Output the (X, Y) coordinate of the center of the cell containing the given text.  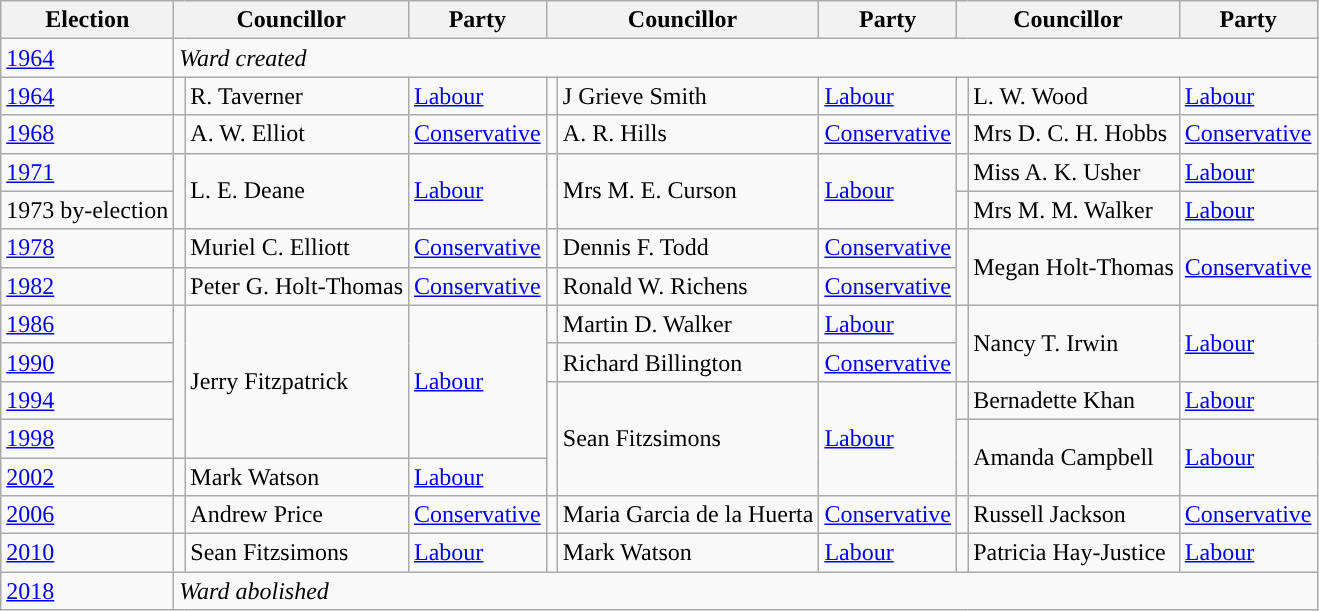
L. E. Deane (297, 191)
2006 (88, 515)
Amanda Campbell (1074, 457)
Martin D. Walker (688, 324)
Ronald W. Richens (688, 286)
Dennis F. Todd (688, 248)
Mrs M. E. Curson (688, 191)
1978 (88, 248)
2010 (88, 553)
Megan Holt-Thomas (1074, 267)
L. W. Wood (1074, 96)
Ward created (746, 58)
Miss A. K. Usher (1074, 172)
Richard Billington (688, 362)
1982 (88, 286)
1968 (88, 134)
Ward abolished (746, 591)
2018 (88, 591)
Mrs D. C. H. Hobbs (1074, 134)
Peter G. Holt-Thomas (297, 286)
2002 (88, 477)
1998 (88, 438)
Bernadette Khan (1074, 400)
Mrs M. M. Walker (1074, 210)
Patricia Hay-Justice (1074, 553)
Maria Garcia de la Huerta (688, 515)
Muriel C. Elliott (297, 248)
A. R. Hills (688, 134)
1994 (88, 400)
A. W. Elliot (297, 134)
1986 (88, 324)
J Grieve Smith (688, 96)
R. Taverner (297, 96)
Election (88, 20)
1990 (88, 362)
Andrew Price (297, 515)
Nancy T. Irwin (1074, 343)
Russell Jackson (1074, 515)
1971 (88, 172)
Jerry Fitzpatrick (297, 381)
1973 by-election (88, 210)
